Determine the (X, Y) coordinate at the center of the cell enclosing the given text.  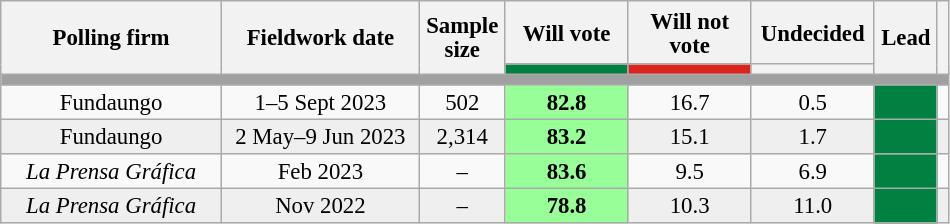
1–5 Sept 2023 (320, 102)
Feb 2023 (320, 172)
78.8 (566, 206)
2 May–9 Jun 2023 (320, 138)
2,314 (462, 138)
Lead (906, 38)
Fieldwork date (320, 38)
83.2 (566, 138)
83.6 (566, 172)
0.5 (812, 102)
82.8 (566, 102)
Will vote (566, 32)
15.1 (690, 138)
Undecided (812, 32)
9.5 (690, 172)
1.7 (812, 138)
Nov 2022 (320, 206)
6.9 (812, 172)
Samplesize (462, 38)
Will not vote (690, 32)
Polling firm (112, 38)
11.0 (812, 206)
16.7 (690, 102)
502 (462, 102)
10.3 (690, 206)
